Scan for the cell matching the given text and deliver its [X, Y] coordinate at center. 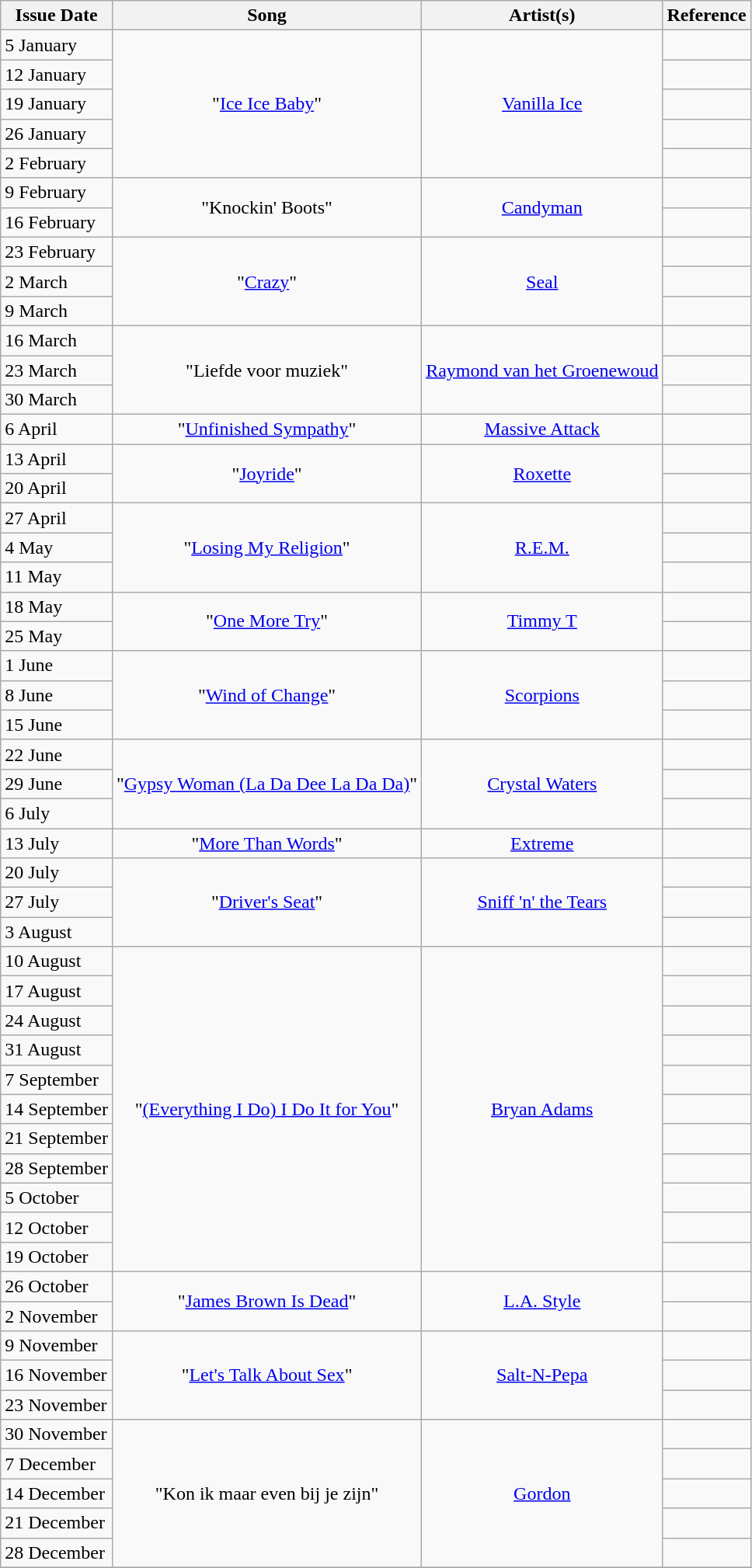
Roxette [542, 474]
Sniff 'n' the Tears [542, 902]
21 September [57, 1139]
"Liefde voor muziek" [266, 370]
Gordon [542, 1493]
26 January [57, 134]
22 June [57, 754]
"Knockin' Boots" [266, 207]
30 November [57, 1434]
16 March [57, 340]
24 August [57, 1020]
Seal [542, 281]
Raymond van het Groenewoud [542, 370]
5 January [57, 45]
Crystal Waters [542, 784]
"Joyride" [266, 474]
Scorpions [542, 695]
28 September [57, 1168]
Salt-N-Pepa [542, 1375]
L.A. Style [542, 1301]
"More Than Words" [266, 843]
2 February [57, 163]
23 November [57, 1405]
9 February [57, 193]
9 March [57, 311]
16 November [57, 1375]
7 September [57, 1080]
"Driver's Seat" [266, 902]
13 April [57, 459]
Artist(s) [542, 16]
"Losing My Religion" [266, 548]
Timmy T [542, 621]
23 February [57, 252]
27 July [57, 902]
Song [266, 16]
"Crazy" [266, 281]
"Gypsy Woman (La Da Dee La Da Da)" [266, 784]
19 January [57, 104]
Bryan Adams [542, 1109]
7 December [57, 1464]
11 May [57, 577]
15 June [57, 725]
9 November [57, 1346]
2 November [57, 1316]
2 March [57, 281]
6 July [57, 813]
"Unfinished Sympathy" [266, 429]
R.E.M. [542, 548]
12 October [57, 1227]
Extreme [542, 843]
Vanilla Ice [542, 104]
"Wind of Change" [266, 695]
Reference [707, 16]
18 May [57, 607]
Issue Date [57, 16]
16 February [57, 222]
14 December [57, 1493]
31 August [57, 1050]
3 August [57, 932]
27 April [57, 518]
"James Brown Is Dead" [266, 1301]
"One More Try" [266, 621]
4 May [57, 548]
19 October [57, 1257]
21 December [57, 1523]
30 March [57, 400]
6 April [57, 429]
26 October [57, 1286]
13 July [57, 843]
5 October [57, 1198]
Massive Attack [542, 429]
20 April [57, 488]
10 August [57, 961]
12 January [57, 75]
8 June [57, 695]
Candyman [542, 207]
"Ice Ice Baby" [266, 104]
29 June [57, 784]
20 July [57, 873]
14 September [57, 1109]
25 May [57, 636]
"Kon ik maar even bij je zijn" [266, 1493]
"(Everything I Do) I Do It for You" [266, 1109]
28 December [57, 1552]
"Let's Talk About Sex" [266, 1375]
1 June [57, 666]
23 March [57, 370]
17 August [57, 991]
